Pinpoint the cell where the given text exists, returning its (X, Y) midpoint coordinate. 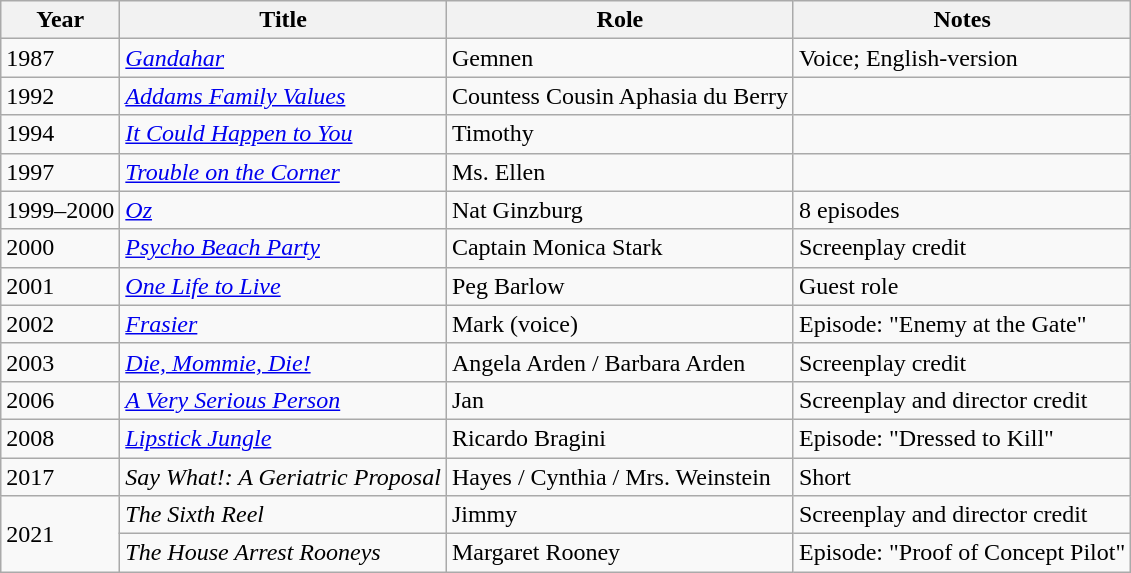
Addams Family Values (284, 96)
It Could Happen to You (284, 134)
Say What!: A Geriatric Proposal (284, 477)
Oz (284, 210)
Countess Cousin Aphasia du Berry (620, 96)
Hayes / Cynthia / Mrs. Weinstein (620, 477)
Frasier (284, 324)
Episode: "Enemy at the Gate" (962, 324)
Margaret Rooney (620, 553)
2017 (60, 477)
Nat Ginzburg (620, 210)
Jan (620, 400)
The House Arrest Rooneys (284, 553)
2003 (60, 362)
1997 (60, 172)
2008 (60, 438)
2021 (60, 534)
2000 (60, 248)
Voice; English-version (962, 58)
Role (620, 20)
2002 (60, 324)
Angela Arden / Barbara Arden (620, 362)
Guest role (962, 286)
2006 (60, 400)
Ms. Ellen (620, 172)
Short (962, 477)
Notes (962, 20)
1992 (60, 96)
Timothy (620, 134)
Peg Barlow (620, 286)
Jimmy (620, 515)
Die, Mommie, Die! (284, 362)
Episode: "Proof of Concept Pilot" (962, 553)
A Very Serious Person (284, 400)
Year (60, 20)
1987 (60, 58)
1999–2000 (60, 210)
Mark (voice) (620, 324)
2001 (60, 286)
Ricardo Bragini (620, 438)
Gandahar (284, 58)
The Sixth Reel (284, 515)
Psycho Beach Party (284, 248)
Episode: "Dressed to Kill" (962, 438)
1994 (60, 134)
Gemnen (620, 58)
Trouble on the Corner (284, 172)
Title (284, 20)
One Life to Live (284, 286)
Captain Monica Stark (620, 248)
Lipstick Jungle (284, 438)
8 episodes (962, 210)
